Provide the (x, y) coordinate of the cell's center where the given text is located.  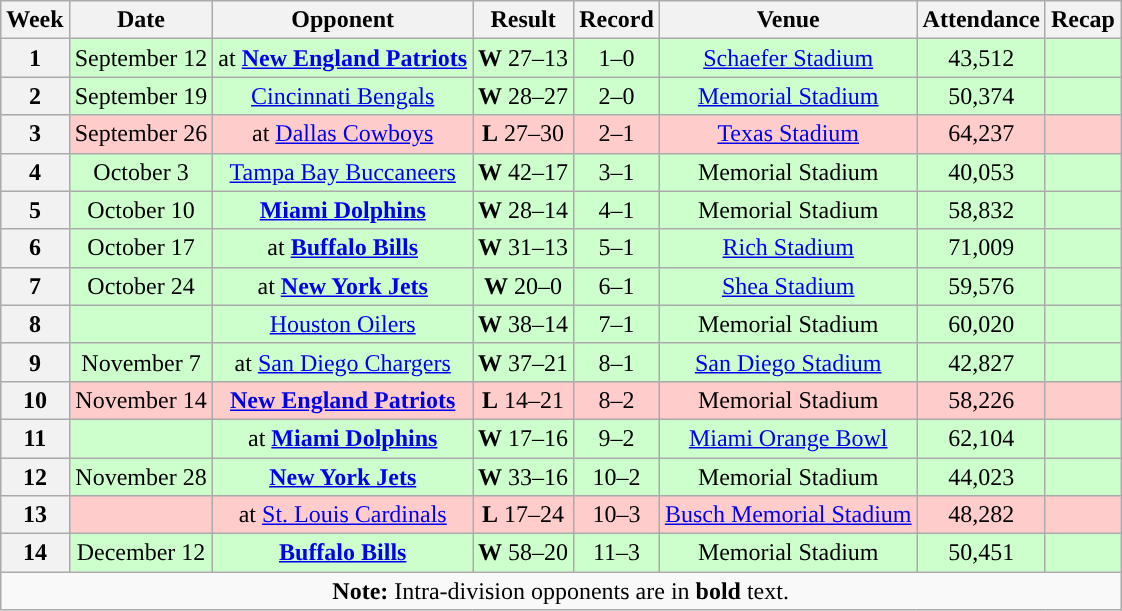
Venue (788, 20)
at New York Jets (343, 286)
11 (35, 438)
48,282 (981, 515)
44,023 (981, 477)
59,576 (981, 286)
10–3 (617, 515)
Opponent (343, 20)
September 12 (141, 58)
8 (35, 324)
Date (141, 20)
W 28–27 (524, 96)
10–2 (617, 477)
W 20–0 (524, 286)
3–1 (617, 172)
Result (524, 20)
40,053 (981, 172)
Week (35, 20)
Record (617, 20)
W 37–21 (524, 362)
at St. Louis Cardinals (343, 515)
14 (35, 553)
L 17–24 (524, 515)
64,237 (981, 134)
5–1 (617, 248)
Buffalo Bills (343, 553)
12 (35, 477)
L 27–30 (524, 134)
Tampa Bay Buccaneers (343, 172)
50,374 (981, 96)
9 (35, 362)
W 33–16 (524, 477)
September 19 (141, 96)
W 31–13 (524, 248)
December 12 (141, 553)
6–1 (617, 286)
October 17 (141, 248)
New York Jets (343, 477)
60,020 (981, 324)
November 28 (141, 477)
8–1 (617, 362)
9–2 (617, 438)
W 17–16 (524, 438)
58,832 (981, 210)
San Diego Stadium (788, 362)
Schaefer Stadium (788, 58)
3 (35, 134)
Miami Dolphins (343, 210)
Note: Intra-division opponents are in bold text. (561, 591)
50,451 (981, 553)
2 (35, 96)
Rich Stadium (788, 248)
at Dallas Cowboys (343, 134)
November 7 (141, 362)
Houston Oilers (343, 324)
at Buffalo Bills (343, 248)
October 24 (141, 286)
10 (35, 400)
Miami Orange Bowl (788, 438)
W 38–14 (524, 324)
43,512 (981, 58)
Busch Memorial Stadium (788, 515)
Attendance (981, 20)
71,009 (981, 248)
6 (35, 248)
2–0 (617, 96)
1–0 (617, 58)
November 14 (141, 400)
11–3 (617, 553)
7 (35, 286)
at Miami Dolphins (343, 438)
1 (35, 58)
at San Diego Chargers (343, 362)
W 28–14 (524, 210)
4–1 (617, 210)
2–1 (617, 134)
Texas Stadium (788, 134)
October 10 (141, 210)
7–1 (617, 324)
13 (35, 515)
L 14–21 (524, 400)
42,827 (981, 362)
October 3 (141, 172)
September 26 (141, 134)
at New England Patriots (343, 58)
62,104 (981, 438)
New England Patriots (343, 400)
5 (35, 210)
8–2 (617, 400)
Cincinnati Bengals (343, 96)
Recap (1082, 20)
58,226 (981, 400)
4 (35, 172)
Shea Stadium (788, 286)
W 58–20 (524, 553)
W 42–17 (524, 172)
W 27–13 (524, 58)
